Extract the (X, Y) coordinate from the center of the cell holding the provided text.  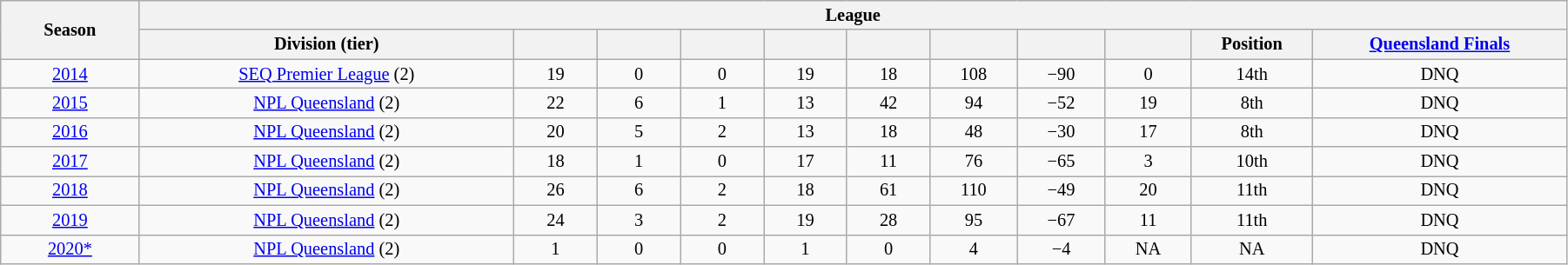
2017 (70, 162)
−30 (1062, 132)
2020* (70, 249)
5 (639, 132)
League (853, 15)
Queensland Finals (1440, 44)
94 (974, 103)
110 (974, 190)
Position (1252, 44)
Season (70, 30)
95 (974, 220)
2014 (70, 74)
2015 (70, 103)
4 (974, 249)
2019 (70, 220)
24 (556, 220)
Division (tier) (327, 44)
−52 (1062, 103)
76 (974, 162)
−90 (1062, 74)
14th (1252, 74)
26 (556, 190)
−65 (1062, 162)
108 (974, 74)
SEQ Premier League (2) (327, 74)
2018 (70, 190)
42 (888, 103)
61 (888, 190)
48 (974, 132)
2016 (70, 132)
−49 (1062, 190)
10th (1252, 162)
−67 (1062, 220)
−4 (1062, 249)
22 (556, 103)
28 (888, 220)
